For the text-containing cell, return its midpoint in [X, Y] coordinate format. 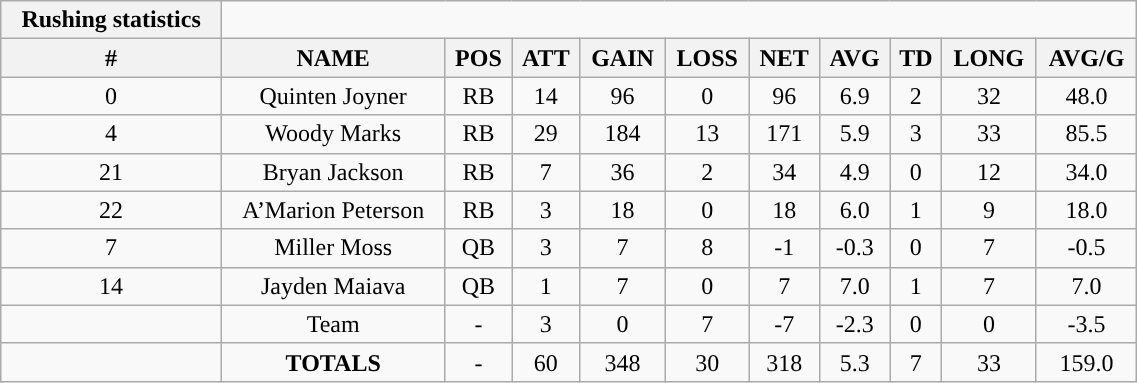
# [112, 58]
Quinten Joyner [333, 96]
13 [707, 134]
ATT [546, 58]
-7 [784, 324]
30 [707, 362]
POS [478, 58]
AVG/G [1086, 58]
Bryan Jackson [333, 172]
-0.5 [1086, 248]
LOSS [707, 58]
8 [707, 248]
21 [112, 172]
34.0 [1086, 172]
85.5 [1086, 134]
GAIN [622, 58]
-3.5 [1086, 324]
32 [990, 96]
48.0 [1086, 96]
6.9 [854, 96]
AVG [854, 58]
171 [784, 134]
Miller Moss [333, 248]
TD [916, 58]
60 [546, 362]
-2.3 [854, 324]
Rushing statistics [112, 20]
-0.3 [854, 248]
A’Marion Peterson [333, 210]
Jayden Maiava [333, 286]
29 [546, 134]
22 [112, 210]
NAME [333, 58]
5.3 [854, 362]
159.0 [1086, 362]
-1 [784, 248]
LONG [990, 58]
9 [990, 210]
34 [784, 172]
6.0 [854, 210]
5.9 [854, 134]
36 [622, 172]
4.9 [854, 172]
Woody Marks [333, 134]
4 [112, 134]
12 [990, 172]
184 [622, 134]
348 [622, 362]
Team [333, 324]
318 [784, 362]
18.0 [1086, 210]
NET [784, 58]
TOTALS [333, 362]
